From the cell containing the given text, extract its center point as [x, y] coordinate. 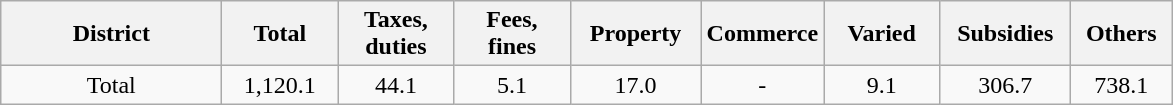
9.1 [882, 85]
Subsidies [1006, 34]
Others [1122, 34]
- [762, 85]
Taxes, duties [396, 34]
738.1 [1122, 85]
Commerce [762, 34]
306.7 [1006, 85]
44.1 [396, 85]
1,120.1 [280, 85]
5.1 [512, 85]
District [112, 34]
17.0 [636, 85]
Property [636, 34]
Fees, fines [512, 34]
Varied [882, 34]
